Find where the given text appears and provide that cell's center as (X, Y) coordinate. 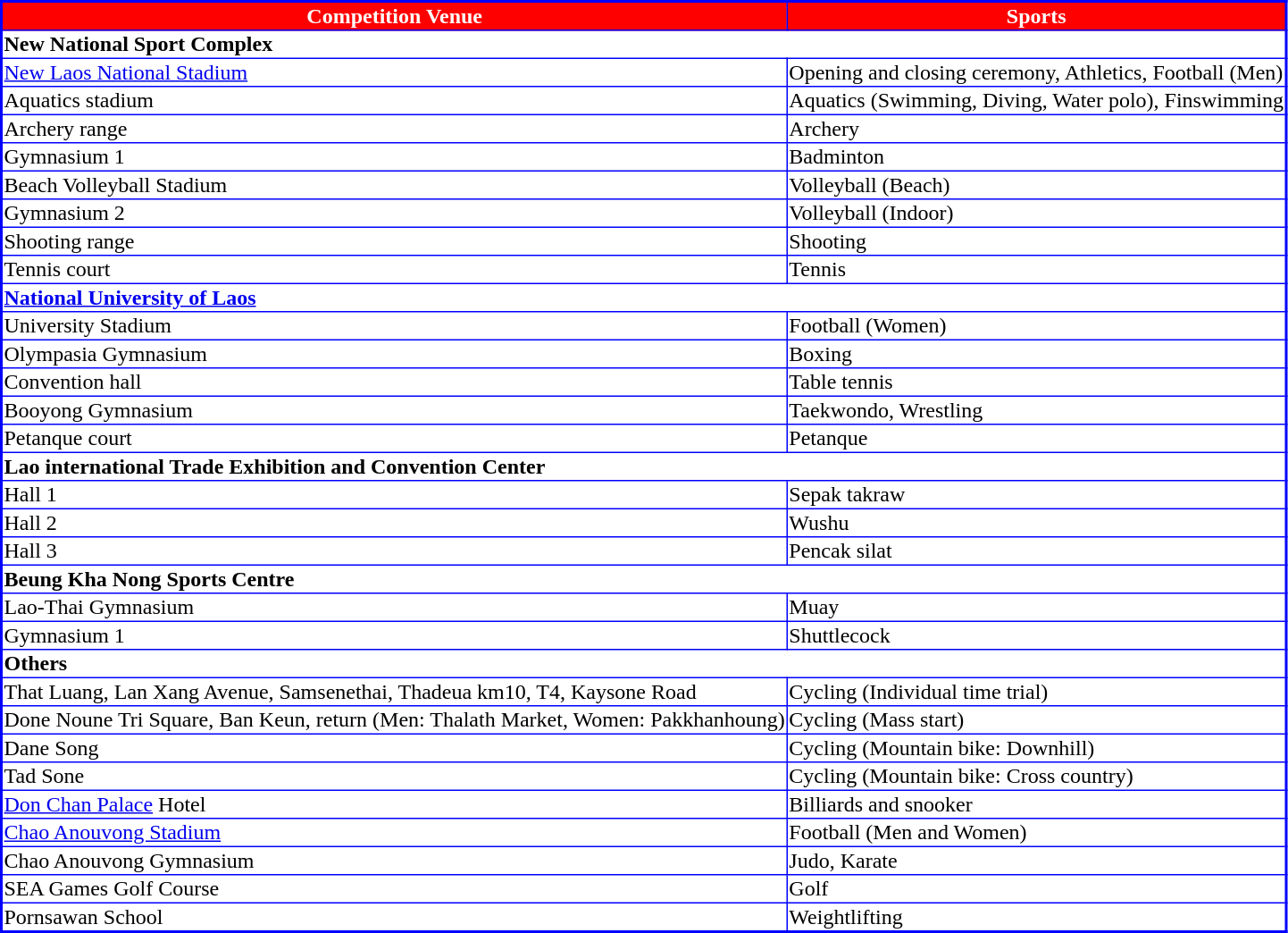
Cycling (Mass start) (1036, 720)
Boxing (1036, 354)
Pornsawan School (395, 917)
Tennis court (395, 270)
Archery (1036, 129)
Judo, Karate (1036, 861)
Taekwondo, Wrestling (1036, 410)
Chao Anouvong Gymnasium (395, 861)
Muay (1036, 608)
Booyong Gymnasium (395, 410)
Cycling (Mountain bike: Downhill) (1036, 748)
Badminton (1036, 157)
Opening and closing ceremony, Athletics, Football (Men) (1036, 72)
Archery range (395, 129)
Beach Volleyball Stadium (395, 185)
That Luang, Lan Xang Avenue, Samsenethai, Thadeua km10, T4, Kaysone Road (395, 692)
Dane Song (395, 748)
Golf (1036, 889)
Hall 2 (395, 523)
SEA Games Golf Course (395, 889)
Lao international Trade Exhibition and Convention Center (644, 466)
University Stadium (395, 326)
Table tennis (1036, 382)
Others (644, 664)
Volleyball (Beach) (1036, 185)
Pencak silat (1036, 551)
Shuttlecock (1036, 635)
Tad Sone (395, 777)
Shooting (1036, 241)
Sports (1036, 16)
Convention hall (395, 382)
Done Noune Tri Square, Ban Keun, return (Men: Thalath Market, Women: Pakkhanhoung) (395, 720)
New Laos National Stadium (395, 72)
Hall 1 (395, 495)
Chao Anouvong Stadium (395, 833)
Hall 3 (395, 551)
Wushu (1036, 523)
New National Sport Complex (644, 45)
Don Chan Palace Hotel (395, 804)
Weightlifting (1036, 917)
Beung Kha Nong Sports Centre (644, 579)
Football (Women) (1036, 326)
Volleyball (Indoor) (1036, 214)
Aquatics stadium (395, 101)
Sepak takraw (1036, 495)
Competition Venue (395, 16)
Billiards and snooker (1036, 804)
Cycling (Individual time trial) (1036, 692)
Gymnasium 2 (395, 214)
Olympasia Gymnasium (395, 354)
Shooting range (395, 241)
Cycling (Mountain bike: Cross country) (1036, 777)
Tennis (1036, 270)
National University of Laos (644, 298)
Petanque court (395, 439)
Aquatics (Swimming, Diving, Water polo), Finswimming (1036, 101)
Football (Men and Women) (1036, 833)
Petanque (1036, 439)
Lao-Thai Gymnasium (395, 608)
